Extract the [x, y] coordinate from the center of the cell holding the provided text.  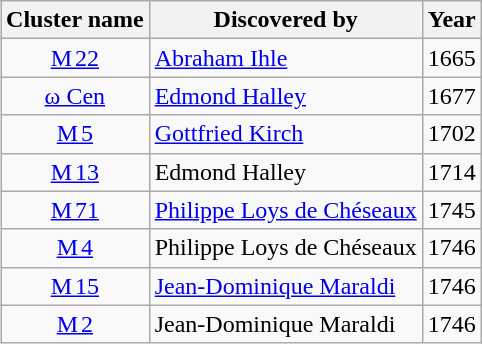
M 5 [76, 134]
Gottfried Kirch [286, 134]
1677 [452, 96]
M 2 [76, 324]
M 4 [76, 248]
ω Cen [76, 96]
1714 [452, 172]
1702 [452, 134]
1665 [452, 58]
Abraham Ihle [286, 58]
M 22 [76, 58]
M 71 [76, 210]
Cluster name [76, 20]
1745 [452, 210]
Discovered by [286, 20]
M 13 [76, 172]
Year [452, 20]
M 15 [76, 286]
